Search for the cell housing the specified text and yield its (x, y) center coordinate. 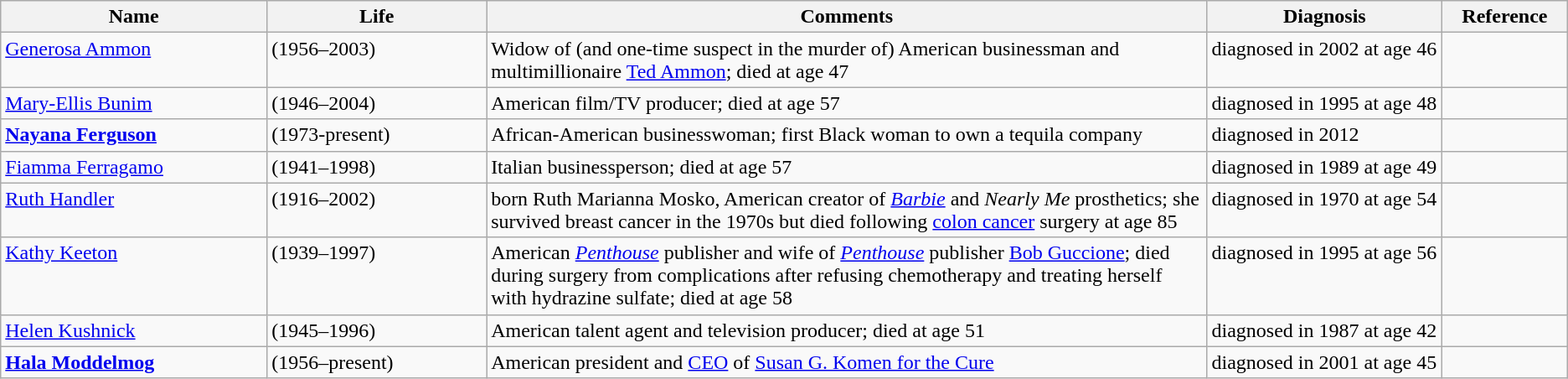
diagnosed in 1970 at age 54 (1325, 210)
Widow of (and one-time suspect in the murder of) American businessman and multimillionaire Ted Ammon; died at age 47 (847, 60)
Hala Moddelmog (134, 362)
Life (377, 17)
diagnosed in 1987 at age 42 (1325, 330)
Comments (847, 17)
Kathy Keeton (134, 276)
Diagnosis (1325, 17)
Ruth Handler (134, 210)
American talent agent and television producer; died at age 51 (847, 330)
Italian businessperson; died at age 57 (847, 167)
Mary-Ellis Bunim (134, 103)
diagnosed in 1995 at age 56 (1325, 276)
diagnosed in 2001 at age 45 (1325, 362)
(1973-present) (377, 135)
diagnosed in 1995 at age 48 (1325, 103)
(1956–2003) (377, 60)
(1941–1998) (377, 167)
Name (134, 17)
(1945–1996) (377, 330)
Fiamma Ferragamo (134, 167)
diagnosed in 1989 at age 49 (1325, 167)
Nayana Ferguson (134, 135)
(1946–2004) (377, 103)
Reference (1505, 17)
American president and CEO of Susan G. Komen for the Cure (847, 362)
Helen Kushnick (134, 330)
Generosa Ammon (134, 60)
(1939–1997) (377, 276)
(1956–present) (377, 362)
diagnosed in 2002 at age 46 (1325, 60)
(1916–2002) (377, 210)
diagnosed in 2012 (1325, 135)
African-American businesswoman; first Black woman to own a tequila company (847, 135)
American film/TV producer; died at age 57 (847, 103)
